From the cell containing the given text, extract its center point as [x, y] coordinate. 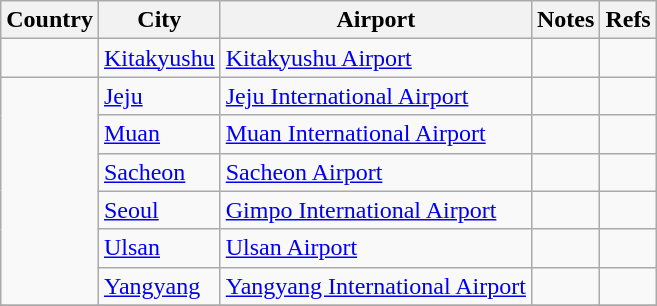
Notes [565, 20]
Sacheon [159, 172]
Muan [159, 134]
Sacheon Airport [376, 172]
Jeju International Airport [376, 96]
Gimpo International Airport [376, 210]
Country [50, 20]
Muan International Airport [376, 134]
Yangyang [159, 286]
Airport [376, 20]
Refs [628, 20]
Kitakyushu [159, 58]
Ulsan Airport [376, 248]
Yangyang International Airport [376, 286]
Ulsan [159, 248]
Kitakyushu Airport [376, 58]
Seoul [159, 210]
City [159, 20]
Jeju [159, 96]
